Output the (X, Y) coordinate of the center of the cell containing the given text.  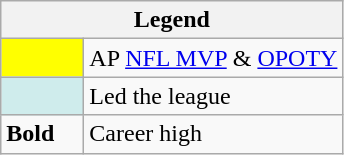
Led the league (214, 96)
Bold (42, 134)
Career high (214, 134)
Legend (172, 20)
AP NFL MVP & OPOTY (214, 58)
